Scan for the cell matching the given text and deliver its [X, Y] coordinate at center. 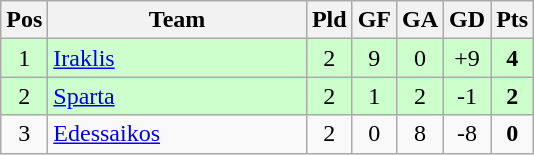
-8 [468, 134]
Pos [24, 20]
Pts [512, 20]
-1 [468, 96]
Edessaikos [178, 134]
+9 [468, 58]
Sparta [178, 96]
Iraklis [178, 58]
GD [468, 20]
Pld [329, 20]
Team [178, 20]
4 [512, 58]
GF [374, 20]
8 [420, 134]
GA [420, 20]
3 [24, 134]
9 [374, 58]
